Capture the cell that displays the provided text and extract its [x, y] central coordinate. 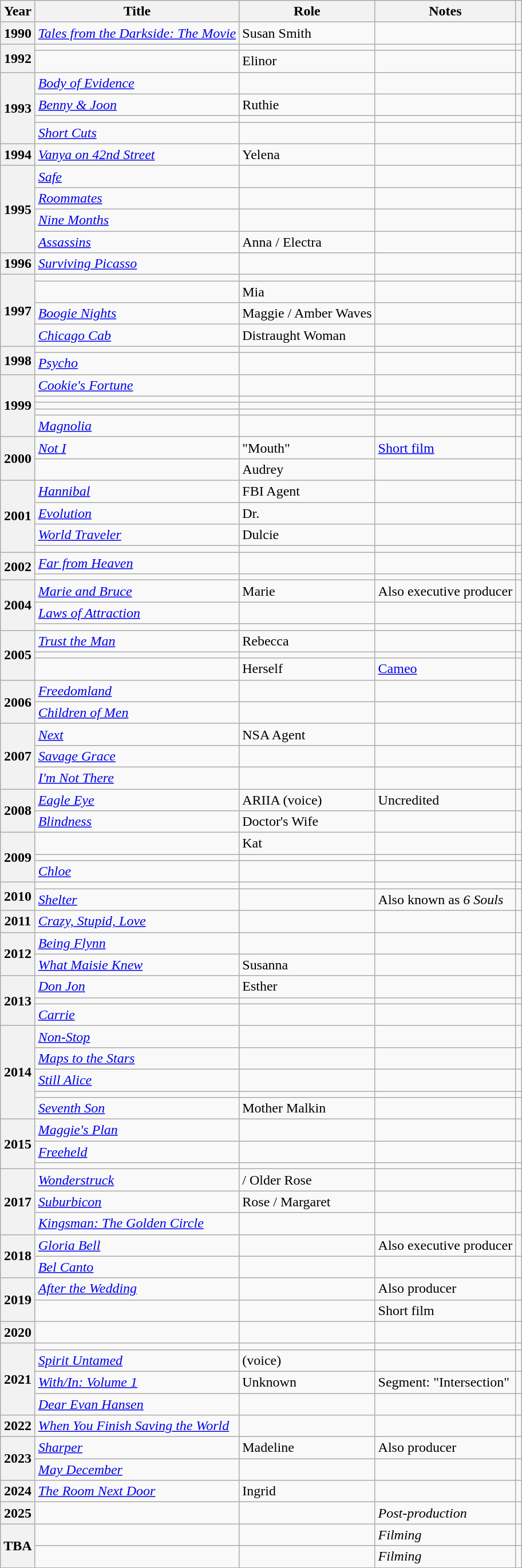
Cameo [445, 669]
(voice) [307, 1360]
Suburbicon [137, 1202]
Wonderstruck [137, 1180]
Unknown [307, 1382]
2007 [18, 756]
Mia [307, 292]
Seventh Son [137, 1108]
Year [18, 11]
The Room Next Door [137, 1491]
Notes [445, 11]
Spirit Untamed [137, 1360]
1993 [18, 108]
2010 [18, 896]
Blindness [137, 822]
Segment: "Intersection" [445, 1382]
2023 [18, 1459]
Also known as 6 Souls [445, 900]
Assassins [137, 242]
Still Alice [137, 1080]
Doctor's Wife [307, 822]
2009 [18, 857]
Surviving Picasso [137, 264]
Bel Canto [137, 1267]
Freedomland [137, 691]
Role [307, 11]
Not I [137, 448]
Vanya on 42nd Street [137, 155]
1992 [18, 58]
Shelter [137, 900]
Benny & Joon [137, 105]
Being Flynn [137, 943]
Mother Malkin [307, 1108]
TBA [18, 1546]
Uncredited [445, 799]
2011 [18, 921]
Sharper [137, 1448]
Audrey [307, 469]
Hannibal [137, 491]
After the Wedding [137, 1289]
FBI Agent [307, 491]
1997 [18, 310]
Psycho [137, 363]
Tales from the Darkside: The Movie [137, 33]
2014 [18, 1072]
Trust the Man [137, 641]
Maggie's Plan [137, 1130]
Ruthie [307, 105]
2020 [18, 1332]
ARIIA (voice) [307, 799]
1990 [18, 33]
2006 [18, 702]
2018 [18, 1256]
Far from Heaven [137, 563]
Susanna [307, 965]
Maps to the Stars [137, 1058]
Nine Months [137, 220]
2000 [18, 458]
Rose / Margaret [307, 1202]
2015 [18, 1145]
2012 [18, 954]
Carrie [137, 1015]
Non-Stop [137, 1036]
Laws of Attraction [137, 613]
Dear Evan Hansen [137, 1404]
2013 [18, 1000]
Freeheld [137, 1152]
Elinor [307, 61]
2005 [18, 655]
Kat [307, 844]
Distraught Woman [307, 335]
2004 [18, 605]
2019 [18, 1300]
Body of Evidence [137, 83]
May December [137, 1470]
I'm Not There [137, 778]
Children of Men [137, 712]
Susan Smith [307, 33]
Evolution [137, 513]
2017 [18, 1202]
Safe [137, 176]
Kingsman: The Golden Circle [137, 1223]
With/In: Volume 1 [137, 1382]
Rebecca [307, 641]
Eagle Eye [137, 799]
Madeline [307, 1448]
World Traveler [137, 535]
2024 [18, 1491]
Savage Grace [137, 756]
Dr. [307, 513]
When You Finish Saving the World [137, 1426]
Title [137, 11]
/ Older Rose [307, 1180]
Next [137, 734]
1995 [18, 209]
2002 [18, 567]
Yelena [307, 155]
1994 [18, 155]
1998 [18, 361]
Roommates [137, 198]
Dulcie [307, 535]
Marie [307, 591]
Don Jon [137, 987]
Short Cuts [137, 133]
NSA Agent [307, 734]
Herself [307, 669]
Ingrid [307, 1491]
Anna / Electra [307, 242]
2001 [18, 516]
Gloria Bell [137, 1245]
2022 [18, 1426]
Marie and Bruce [137, 591]
Boogie Nights [137, 314]
Post-production [445, 1513]
1999 [18, 405]
Magnolia [137, 426]
Crazy, Stupid, Love [137, 921]
Esther [307, 987]
"Mouth" [307, 448]
Chicago Cab [137, 335]
Maggie / Amber Waves [307, 314]
2008 [18, 810]
2021 [18, 1379]
Chloe [137, 872]
1996 [18, 264]
What Maisie Knew [137, 965]
Cookie's Fortune [137, 385]
2025 [18, 1513]
